Extract the [X, Y] coordinate from the center of the cell holding the provided text.  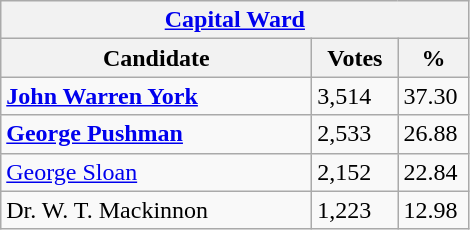
John Warren York [156, 96]
22.84 [434, 172]
George Sloan [156, 172]
12.98 [434, 210]
Votes [355, 58]
Dr. W. T. Mackinnon [156, 210]
% [434, 58]
2,533 [355, 134]
Capital Ward [235, 20]
3,514 [355, 96]
1,223 [355, 210]
26.88 [434, 134]
Candidate [156, 58]
George Pushman [156, 134]
2,152 [355, 172]
37.30 [434, 96]
